Locate the cell with the specified text and output its (x, y) center coordinate. 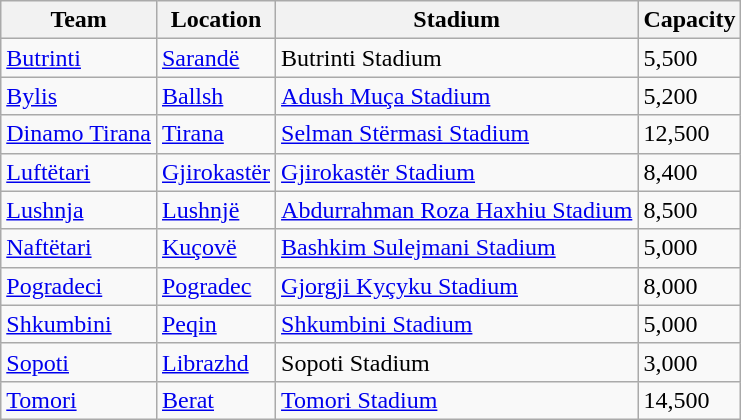
Tirana (216, 134)
Gjorgji Kyçyku Stadium (457, 286)
Luftëtari (79, 172)
Librazhd (216, 362)
Pogradec (216, 286)
Ballsh (216, 96)
Abdurrahman Roza Haxhiu Stadium (457, 210)
5,200 (690, 96)
Butrinti (79, 58)
Dinamo Tirana (79, 134)
Sopoti (79, 362)
Stadium (457, 20)
Shkumbini (79, 324)
Peqin (216, 324)
Kuçovë (216, 248)
14,500 (690, 400)
Naftëtari (79, 248)
Selman Stërmasi Stadium (457, 134)
Tomori Stadium (457, 400)
Capacity (690, 20)
Gjirokastër (216, 172)
8,500 (690, 210)
Bylis (79, 96)
Butrinti Stadium (457, 58)
Pogradeci (79, 286)
Gjirokastër Stadium (457, 172)
Location (216, 20)
12,500 (690, 134)
Tomori (79, 400)
Sopoti Stadium (457, 362)
Sarandë (216, 58)
Adush Muça Stadium (457, 96)
3,000 (690, 362)
8,400 (690, 172)
Shkumbini Stadium (457, 324)
Berat (216, 400)
5,500 (690, 58)
Lushnjë (216, 210)
Bashkim Sulejmani Stadium (457, 248)
Team (79, 20)
Lushnja (79, 210)
8,000 (690, 286)
